Output the [x, y] coordinate of the center of the cell containing the given text.  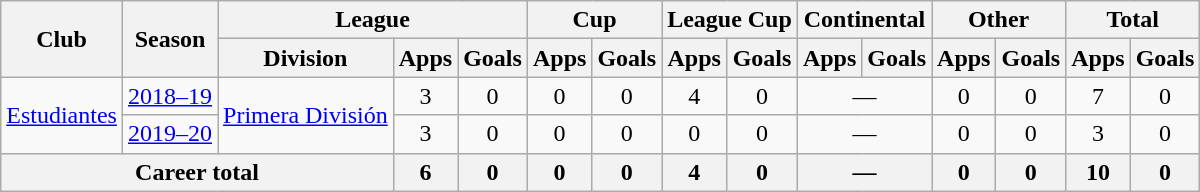
10 [1098, 172]
League Cup [730, 20]
Cup [594, 20]
Division [306, 58]
League [373, 20]
Career total [197, 172]
6 [425, 172]
Other [999, 20]
7 [1098, 96]
Estudiantes [62, 115]
Club [62, 39]
2019–20 [170, 134]
Continental [864, 20]
Season [170, 39]
Total [1133, 20]
2018–19 [170, 96]
Primera División [306, 115]
